Return the (X, Y) coordinate for the center point of the cell that contains the specified text.  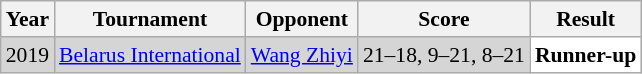
Result (586, 19)
Runner-up (586, 55)
Opponent (302, 19)
Wang Zhiyi (302, 55)
Year (28, 19)
21–18, 9–21, 8–21 (444, 55)
Belarus International (150, 55)
Score (444, 19)
Tournament (150, 19)
2019 (28, 55)
